Extract the (X, Y) coordinate from the center of the cell holding the provided text.  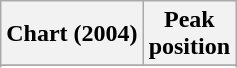
Peakposition (189, 34)
Chart (2004) (72, 34)
